Output the (x, y) coordinate of the center of the cell containing the given text.  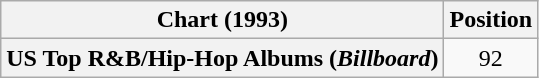
92 (491, 58)
Position (491, 20)
Chart (1993) (222, 20)
US Top R&B/Hip-Hop Albums (Billboard) (222, 58)
